Locate the cell with the specified text and output its (x, y) center coordinate. 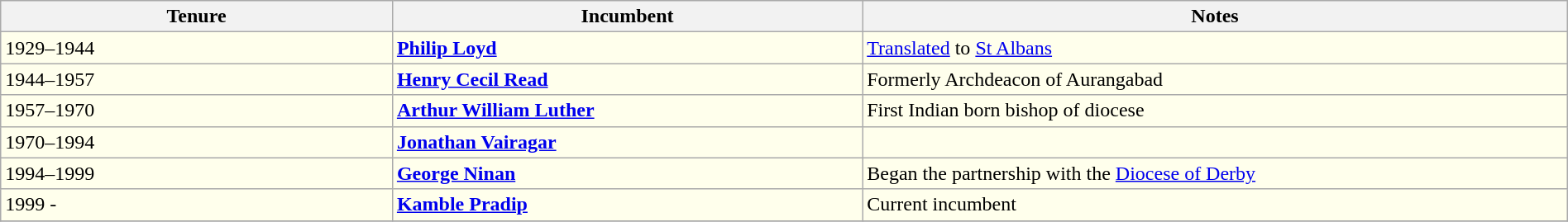
Henry Cecil Read (627, 79)
Began the partnership with the Diocese of Derby (1216, 173)
Arthur William Luther (627, 111)
Current incumbent (1216, 205)
Kamble Pradip (627, 205)
George Ninan (627, 173)
Translated to St Albans (1216, 48)
Formerly Archdeacon of Aurangabad (1216, 79)
1999 - (197, 205)
First Indian born bishop of diocese (1216, 111)
Jonathan Vairagar (627, 142)
1957–1970 (197, 111)
Tenure (197, 17)
1970–1994 (197, 142)
1944–1957 (197, 79)
Philip Loyd (627, 48)
Incumbent (627, 17)
Notes (1216, 17)
1994–1999 (197, 173)
1929–1944 (197, 48)
